Identify which cell holds the provided text, then report its (x, y) central coordinate. 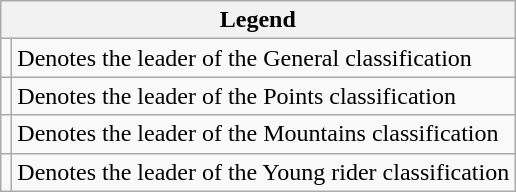
Denotes the leader of the Mountains classification (264, 134)
Denotes the leader of the General classification (264, 58)
Denotes the leader of the Young rider classification (264, 172)
Denotes the leader of the Points classification (264, 96)
Legend (258, 20)
